Capture the cell that displays the provided text and extract its [X, Y] central coordinate. 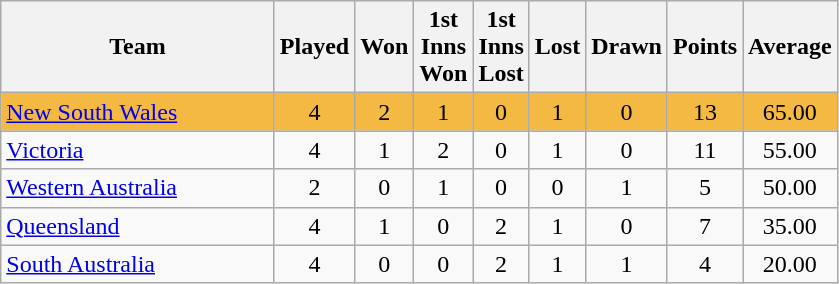
Points [704, 47]
7 [704, 226]
Western Australia [138, 188]
1st Inns Lost [501, 47]
Lost [557, 47]
13 [704, 112]
50.00 [790, 188]
35.00 [790, 226]
South Australia [138, 264]
New South Wales [138, 112]
Drawn [627, 47]
Average [790, 47]
1st Inns Won [444, 47]
Queensland [138, 226]
65.00 [790, 112]
Won [384, 47]
5 [704, 188]
Team [138, 47]
55.00 [790, 150]
Victoria [138, 150]
11 [704, 150]
20.00 [790, 264]
Played [314, 47]
